For the text-containing cell, return its midpoint in (x, y) coordinate format. 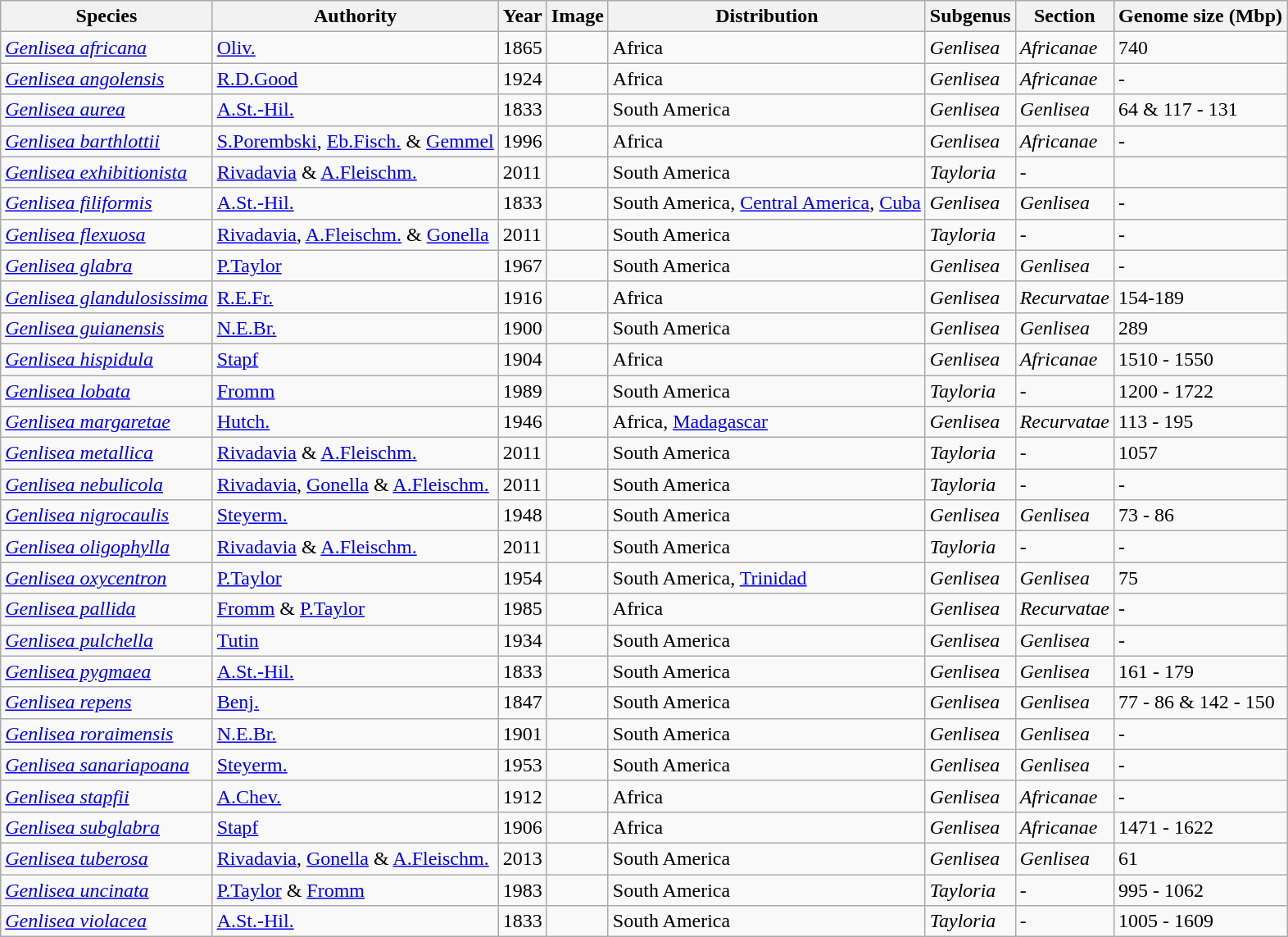
1948 (523, 516)
Genlisea filiformis (107, 203)
161 - 179 (1200, 671)
64 & 117 - 131 (1200, 110)
Oliv. (356, 48)
R.D.Good (356, 79)
Genlisea margaretae (107, 422)
Section (1064, 16)
740 (1200, 48)
Genlisea guianensis (107, 328)
61 (1200, 858)
1924 (523, 79)
P.Taylor & Fromm (356, 889)
995 - 1062 (1200, 889)
2013 (523, 858)
Distribution (767, 16)
Hutch. (356, 422)
1983 (523, 889)
Tutin (356, 640)
South America, Trinidad (767, 578)
Genlisea glabra (107, 266)
1900 (523, 328)
Genlisea roraimensis (107, 734)
1200 - 1722 (1200, 391)
1865 (523, 48)
1906 (523, 827)
South America, Central America, Cuba (767, 203)
S.Porembski, Eb.Fisch. & Gemmel (356, 141)
Genlisea stapfii (107, 796)
Genlisea hispidula (107, 359)
73 - 86 (1200, 516)
Year (523, 16)
Genlisea exhibitionista (107, 172)
1471 - 1622 (1200, 827)
Africa, Madagascar (767, 422)
Genlisea africana (107, 48)
1954 (523, 578)
1996 (523, 141)
1934 (523, 640)
1912 (523, 796)
1847 (523, 703)
Genlisea glandulosissima (107, 297)
1904 (523, 359)
154-189 (1200, 297)
75 (1200, 578)
A.Chev. (356, 796)
Genlisea flexuosa (107, 234)
Genlisea repens (107, 703)
Rivadavia, A.Fleischm. & Gonella (356, 234)
1057 (1200, 453)
Genlisea aurea (107, 110)
Genlisea violacea (107, 921)
Genlisea tuberosa (107, 858)
Fromm (356, 391)
Genlisea nebulicola (107, 484)
Genlisea metallica (107, 453)
Genome size (Mbp) (1200, 16)
1946 (523, 422)
1510 - 1550 (1200, 359)
1967 (523, 266)
Species (107, 16)
113 - 195 (1200, 422)
Genlisea oxycentron (107, 578)
Genlisea oligophylla (107, 547)
Genlisea angolensis (107, 79)
Benj. (356, 703)
1953 (523, 765)
Genlisea pygmaea (107, 671)
Genlisea pallida (107, 609)
Authority (356, 16)
Genlisea subglabra (107, 827)
Image (577, 16)
Fromm & P.Taylor (356, 609)
289 (1200, 328)
1985 (523, 609)
1916 (523, 297)
Subgenus (970, 16)
1901 (523, 734)
77 - 86 & 142 - 150 (1200, 703)
Genlisea lobata (107, 391)
R.E.Fr. (356, 297)
Genlisea uncinata (107, 889)
Genlisea nigrocaulis (107, 516)
1005 - 1609 (1200, 921)
Genlisea barthlottii (107, 141)
Genlisea pulchella (107, 640)
1989 (523, 391)
Genlisea sanariapoana (107, 765)
